Search for the cell housing the specified text and yield its (x, y) center coordinate. 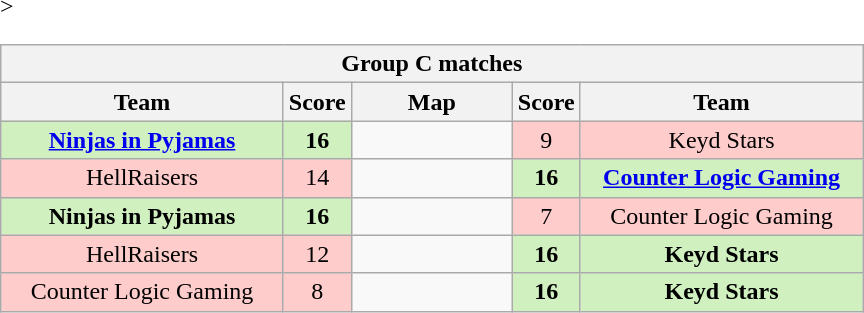
9 (546, 140)
12 (317, 254)
8 (317, 292)
7 (546, 216)
Group C matches (432, 64)
Map (432, 102)
14 (317, 178)
